From the cell containing the given text, extract its center point as (X, Y) coordinate. 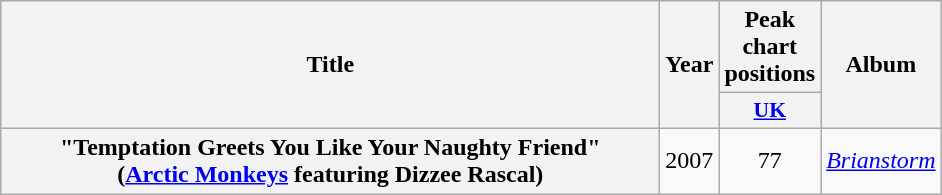
Title (330, 65)
Year (690, 65)
"Temptation Greets You Like Your Naughty Friend"(Arctic Monkeys featuring Dizzee Rascal) (330, 160)
77 (770, 160)
Brianstorm (881, 160)
2007 (690, 160)
Peak chart positions (770, 47)
Album (881, 65)
UK (770, 111)
